Pinpoint the cell where the given text exists, returning its (X, Y) midpoint coordinate. 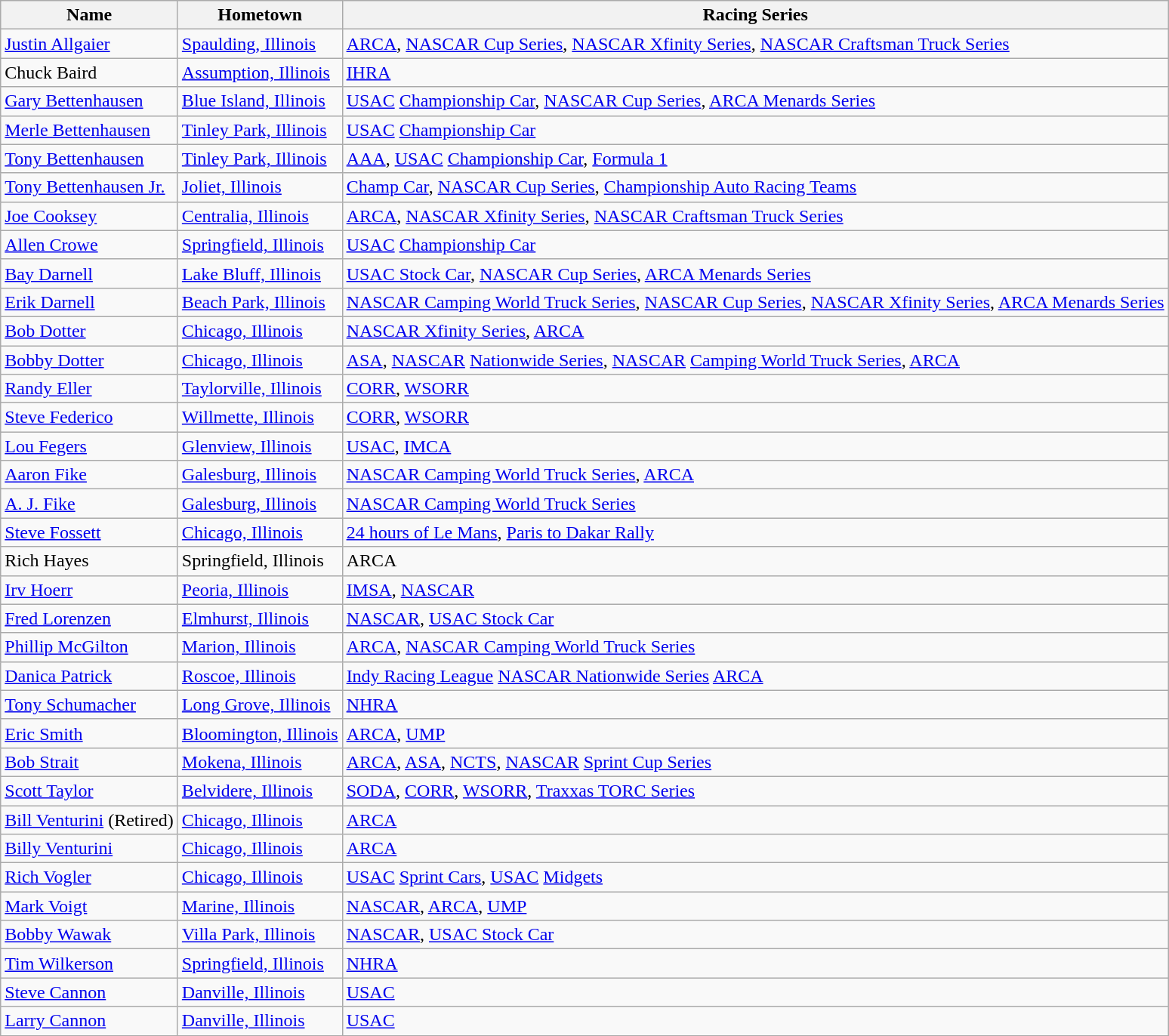
Eric Smith (89, 733)
Merle Bettenhausen (89, 130)
NASCAR, ARCA, UMP (755, 906)
Aaron Fike (89, 475)
Gary Bettenhausen (89, 101)
ASA, NASCAR Nationwide Series, NASCAR Camping World Truck Series, ARCA (755, 360)
Justin Allgaier (89, 44)
ARCA, NASCAR Cup Series, NASCAR Xfinity Series, NASCAR Craftsman Truck Series (755, 44)
Bob Strait (89, 762)
NASCAR Camping World Truck Series, NASCAR Cup Series, NASCAR Xfinity Series, ARCA Menards Series (755, 302)
Racing Series (755, 15)
Villa Park, Illinois (260, 935)
Steve Cannon (89, 992)
Elmhurst, Illinois (260, 618)
IMSA, NASCAR (755, 590)
Chuck Baird (89, 72)
Steve Fossett (89, 532)
Indy Racing League NASCAR Nationwide Series ARCA (755, 676)
Glenview, Illinois (260, 446)
Beach Park, Illinois (260, 302)
Roscoe, Illinois (260, 676)
Long Grove, Illinois (260, 705)
Tony Bettenhausen Jr. (89, 187)
IHRA (755, 72)
Tony Bettenhausen (89, 159)
NASCAR Camping World Truck Series, ARCA (755, 475)
USAC, IMCA (755, 446)
Bloomington, Illinois (260, 733)
Randy Eller (89, 389)
Champ Car, NASCAR Cup Series, Championship Auto Racing Teams (755, 187)
Danica Patrick (89, 676)
Allen Crowe (89, 245)
Marine, Illinois (260, 906)
Marion, Illinois (260, 647)
Tim Wilkerson (89, 964)
Irv Hoerr (89, 590)
USAC Championship Car, NASCAR Cup Series, ARCA Menards Series (755, 101)
Steve Federico (89, 418)
Mokena, Illinois (260, 762)
Bobby Wawak (89, 935)
NASCAR Camping World Truck Series (755, 504)
Erik Darnell (89, 302)
Hometown (260, 15)
NASCAR Xfinity Series, ARCA (755, 331)
Scott Taylor (89, 791)
USAC Stock Car, NASCAR Cup Series, ARCA Menards Series (755, 273)
Assumption, Illinois (260, 72)
Mark Voigt (89, 906)
SODA, CORR, WSORR, Traxxas TORC Series (755, 791)
A. J. Fike (89, 504)
Billy Venturini (89, 849)
USAC Sprint Cars, USAC Midgets (755, 877)
Blue Island, Illinois (260, 101)
ARCA, UMP (755, 733)
Joliet, Illinois (260, 187)
Bill Venturini (Retired) (89, 819)
ARCA, NASCAR Xfinity Series, NASCAR Craftsman Truck Series (755, 216)
24 hours of Le Mans, Paris to Dakar Rally (755, 532)
Bobby Dotter (89, 360)
Larry Cannon (89, 1021)
AAA, USAC Championship Car, Formula 1 (755, 159)
ARCA, ASA, NCTS, NASCAR Sprint Cup Series (755, 762)
Peoria, Illinois (260, 590)
Willmette, Illinois (260, 418)
Name (89, 15)
Tony Schumacher (89, 705)
Spaulding, Illinois (260, 44)
ARCA, NASCAR Camping World Truck Series (755, 647)
Lake Bluff, Illinois (260, 273)
Bay Darnell (89, 273)
Rich Vogler (89, 877)
Centralia, Illinois (260, 216)
Belvidere, Illinois (260, 791)
Rich Hayes (89, 561)
Phillip McGilton (89, 647)
Taylorville, Illinois (260, 389)
Bob Dotter (89, 331)
Lou Fegers (89, 446)
Fred Lorenzen (89, 618)
Joe Cooksey (89, 216)
